Capture the cell that displays the provided text and extract its (x, y) central coordinate. 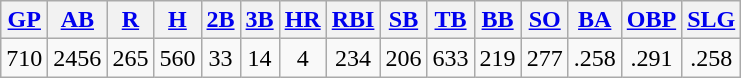
206 (404, 58)
SB (404, 20)
SO (544, 20)
H (178, 20)
RBI (353, 20)
4 (302, 58)
234 (353, 58)
OBP (651, 20)
HR (302, 20)
3B (260, 20)
R (130, 20)
TB (450, 20)
BB (498, 20)
.291 (651, 58)
277 (544, 58)
265 (130, 58)
560 (178, 58)
2B (220, 20)
33 (220, 58)
AB (78, 20)
633 (450, 58)
14 (260, 58)
GP (24, 20)
2456 (78, 58)
SLG (712, 20)
BA (594, 20)
219 (498, 58)
710 (24, 58)
